Capture the cell that displays the provided text and extract its [x, y] central coordinate. 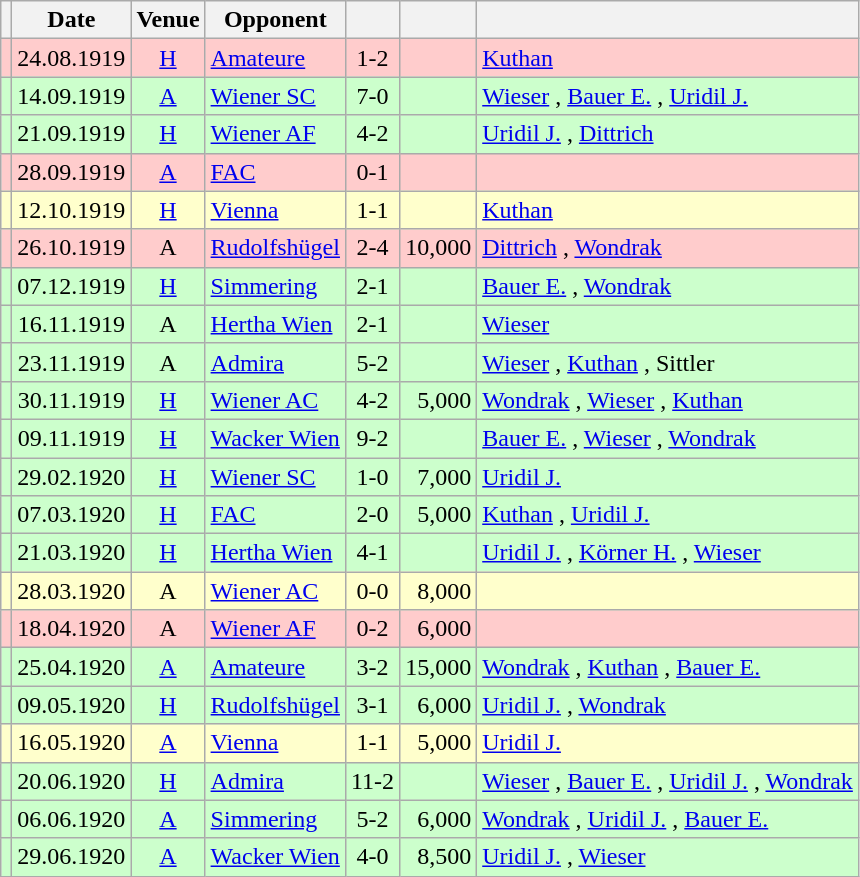
Wieser , Bauer E. , Uridil J. , Wondrak [668, 781]
0-1 [372, 172]
09.05.1920 [72, 705]
30.11.1919 [72, 400]
Dittrich , Wondrak [668, 248]
21.03.1920 [72, 553]
16.11.1919 [72, 324]
Uridil J. , Wondrak [668, 705]
Venue [168, 20]
Wieser , Kuthan , Sittler [668, 362]
10,000 [438, 248]
09.11.1919 [72, 438]
Bauer E. , Wieser , Wondrak [668, 438]
3-2 [372, 667]
07.12.1919 [72, 286]
3-1 [372, 705]
4-0 [372, 857]
2-0 [372, 515]
Wondrak , Wieser , Kuthan [668, 400]
8,500 [438, 857]
Opponent [275, 20]
1-2 [372, 58]
18.04.1920 [72, 629]
06.06.1920 [72, 819]
Wondrak , Uridil J. , Bauer E. [668, 819]
12.10.1919 [72, 210]
15,000 [438, 667]
0-0 [372, 591]
20.06.1920 [72, 781]
28.03.1920 [72, 591]
28.09.1919 [72, 172]
7-0 [372, 96]
7,000 [438, 477]
24.08.1919 [72, 58]
Bauer E. , Wondrak [668, 286]
25.04.1920 [72, 667]
2-4 [372, 248]
11-2 [372, 781]
8,000 [438, 591]
9-2 [372, 438]
Uridil J. , Wieser [668, 857]
Wondrak , Kuthan , Bauer E. [668, 667]
26.10.1919 [72, 248]
16.05.1920 [72, 743]
0-2 [372, 629]
Wieser , Bauer E. , Uridil J. [668, 96]
Wieser [668, 324]
29.06.1920 [72, 857]
Date [72, 20]
07.03.1920 [72, 515]
21.09.1919 [72, 134]
Uridil J. , Dittrich [668, 134]
Uridil J. , Körner H. , Wieser [668, 553]
23.11.1919 [72, 362]
Kuthan , Uridil J. [668, 515]
29.02.1920 [72, 477]
1-0 [372, 477]
4-1 [372, 553]
14.09.1919 [72, 96]
